Identify which cell holds the provided text, then report its [X, Y] central coordinate. 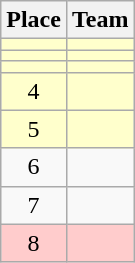
6 [34, 167]
Place [34, 20]
Team [100, 20]
7 [34, 205]
4 [34, 91]
8 [34, 243]
5 [34, 129]
